Output the [X, Y] coordinate of the center of the cell containing the given text.  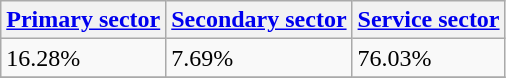
16.28% [84, 58]
Service sector [428, 20]
7.69% [259, 58]
Primary sector [84, 20]
76.03% [428, 58]
Secondary sector [259, 20]
